Find where the given text appears and provide that cell's center as [x, y] coordinate. 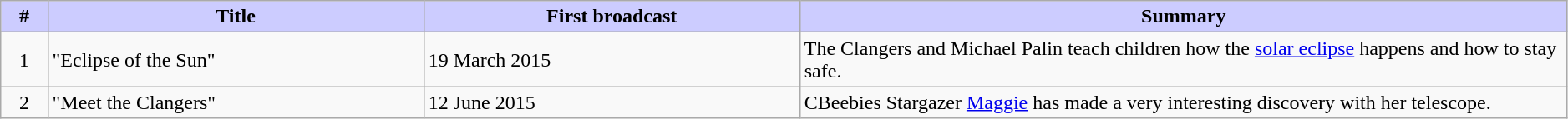
2 [24, 102]
Summary [1183, 17]
12 June 2015 [611, 102]
CBeebies Stargazer Maggie has made a very interesting discovery with her telescope. [1183, 102]
The Clangers and Michael Palin teach children how the solar eclipse happens and how to stay safe. [1183, 60]
1 [24, 60]
"Eclipse of the Sun" [236, 60]
# [24, 17]
First broadcast [611, 17]
"Meet the Clangers" [236, 102]
19 March 2015 [611, 60]
Title [236, 17]
